Pinpoint the cell where the given text exists, returning its [x, y] midpoint coordinate. 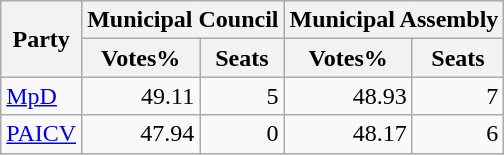
47.94 [141, 134]
Municipal Council [183, 20]
5 [242, 96]
Municipal Assembly [394, 20]
7 [458, 96]
MpD [42, 96]
48.93 [348, 96]
49.11 [141, 96]
6 [458, 134]
PAICV [42, 134]
0 [242, 134]
Party [42, 39]
48.17 [348, 134]
